Return (X, Y) of the center of cell containing provided text 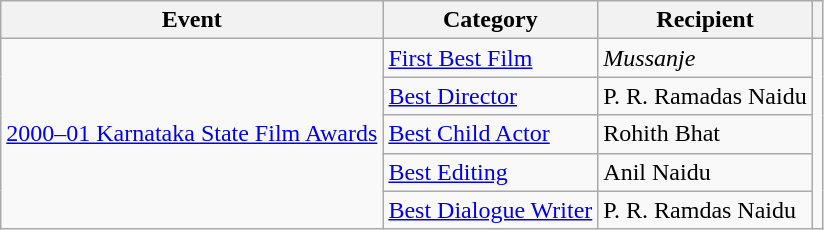
2000–01 Karnataka State Film Awards (192, 134)
Best Child Actor (490, 134)
Best Dialogue Writer (490, 210)
Category (490, 20)
P. R. Ramadas Naidu (705, 96)
Recipient (705, 20)
Rohith Bhat (705, 134)
P. R. Ramdas Naidu (705, 210)
Anil Naidu (705, 172)
First Best Film (490, 58)
Event (192, 20)
Best Editing (490, 172)
Best Director (490, 96)
Mussanje (705, 58)
